Pinpoint the cell where the given text exists, returning its [x, y] midpoint coordinate. 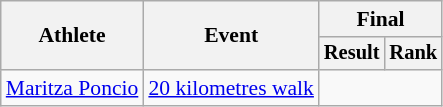
Maritza Poncio [72, 88]
20 kilometres walk [231, 88]
Rank [413, 54]
Final [380, 19]
Event [231, 36]
Result [352, 54]
Athlete [72, 36]
